Locate the cell with the specified text and output its [X, Y] center coordinate. 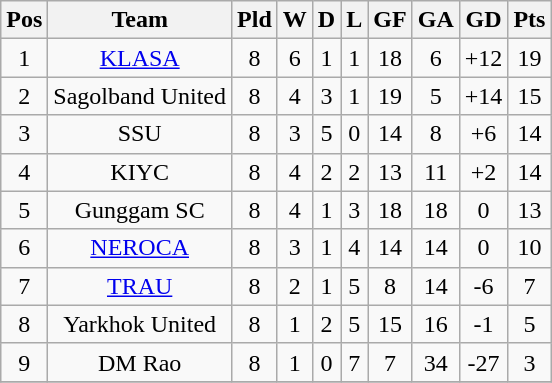
D [326, 20]
GA [436, 20]
16 [436, 324]
-6 [484, 286]
KLASA [140, 58]
Pld [255, 20]
+14 [484, 96]
Sagolband United [140, 96]
L [354, 20]
SSU [140, 134]
NEROCA [140, 248]
9 [24, 362]
+12 [484, 58]
34 [436, 362]
10 [530, 248]
Yarkhok United [140, 324]
Team [140, 20]
GF [390, 20]
GD [484, 20]
-1 [484, 324]
Pts [530, 20]
+6 [484, 134]
W [294, 20]
11 [436, 172]
Gunggam SC [140, 210]
+2 [484, 172]
DM Rao [140, 362]
-27 [484, 362]
KIYC [140, 172]
TRAU [140, 286]
Pos [24, 20]
